Detect which cell encompasses the target text, then output its [X, Y] center coordinate. 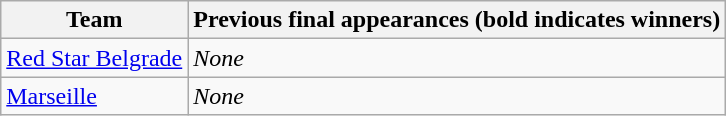
Team [94, 20]
Previous final appearances (bold indicates winners) [457, 20]
Marseille [94, 96]
Red Star Belgrade [94, 58]
